Return the (x, y) coordinate for the center point of the cell that contains the specified text.  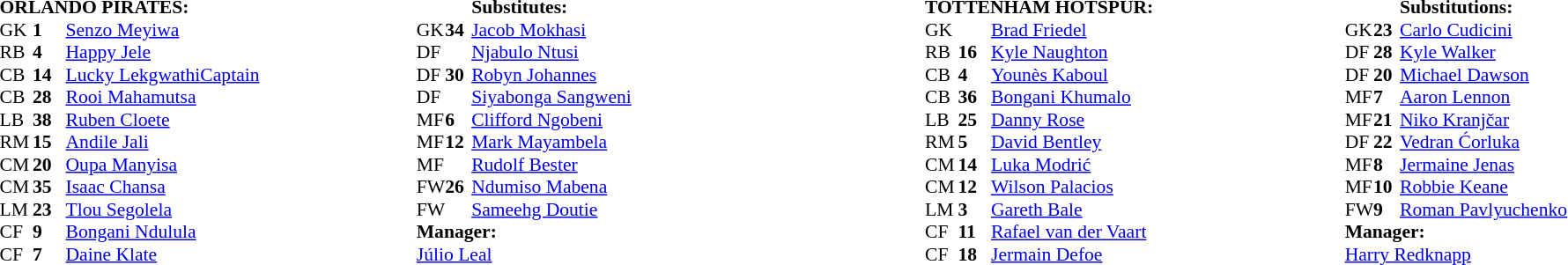
16 (974, 52)
Ruben Cloete (162, 120)
Tlou Segolela (162, 210)
11 (974, 232)
Kyle Naughton (1072, 52)
Njabulo Ntusi (551, 52)
Robyn Johannes (551, 75)
Siyabonga Sangweni (551, 98)
7 (1387, 98)
Happy Jele (162, 52)
Kyle Walker (1483, 52)
22 (1387, 142)
Rafael van der Vaart (1072, 232)
30 (458, 75)
36 (974, 98)
Andile Jali (162, 142)
Niko Kranjčar (1483, 120)
Lucky LekgwathiCaptain (162, 75)
5 (974, 142)
Mark Mayambela (551, 142)
Gareth Bale (1072, 210)
Ndumiso Mabena (551, 188)
Vedran Ćorluka (1483, 142)
10 (1387, 188)
15 (49, 142)
Michael Dawson (1483, 75)
3 (974, 210)
35 (49, 188)
Jacob Mokhasi (551, 30)
6 (458, 120)
Younès Kaboul (1072, 75)
Isaac Chansa (162, 188)
Oupa Manyisa (162, 165)
Bongani Khumalo (1072, 98)
Clifford Ngobeni (551, 120)
21 (1387, 120)
Rooi Mahamutsa (162, 98)
Wilson Palacios (1072, 188)
Senzo Meyiwa (162, 30)
Robbie Keane (1483, 188)
34 (458, 30)
David Bentley (1072, 142)
Luka Modrić (1072, 165)
38 (49, 120)
Carlo Cudicini (1483, 30)
Bongani Ndulula (162, 232)
Danny Rose (1072, 120)
8 (1387, 165)
Jermaine Jenas (1483, 165)
Sameehg Doutie (551, 210)
Roman Pavlyuchenko (1483, 210)
26 (458, 188)
Brad Friedel (1072, 30)
Aaron Lennon (1483, 98)
25 (974, 120)
1 (49, 30)
Rudolf Bester (551, 165)
